Output the (X, Y) coordinate of the center of the cell containing the given text.  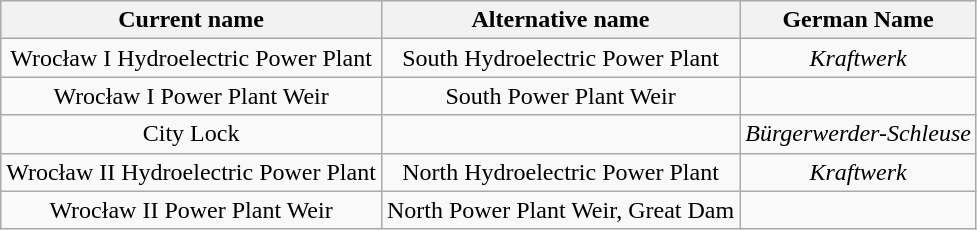
South Hydroelectric Power Plant (560, 58)
Bürgerwerder-Schleuse (858, 134)
North Hydroelectric Power Plant (560, 172)
South Power Plant Weir (560, 96)
City Lock (192, 134)
Wrocław I Hydroelectric Power Plant (192, 58)
Wrocław II Power Plant Weir (192, 210)
Wrocław I Power Plant Weir (192, 96)
German Name (858, 20)
Wrocław II Hydroelectric Power Plant (192, 172)
Current name (192, 20)
Alternative name (560, 20)
North Power Plant Weir, Great Dam (560, 210)
